Determine the (X, Y) coordinate at the center of the cell enclosing the given text.  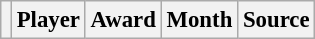
Source (276, 20)
Award (123, 20)
Player (48, 20)
Month (199, 20)
